From the cell containing the given text, extract its center point as [x, y] coordinate. 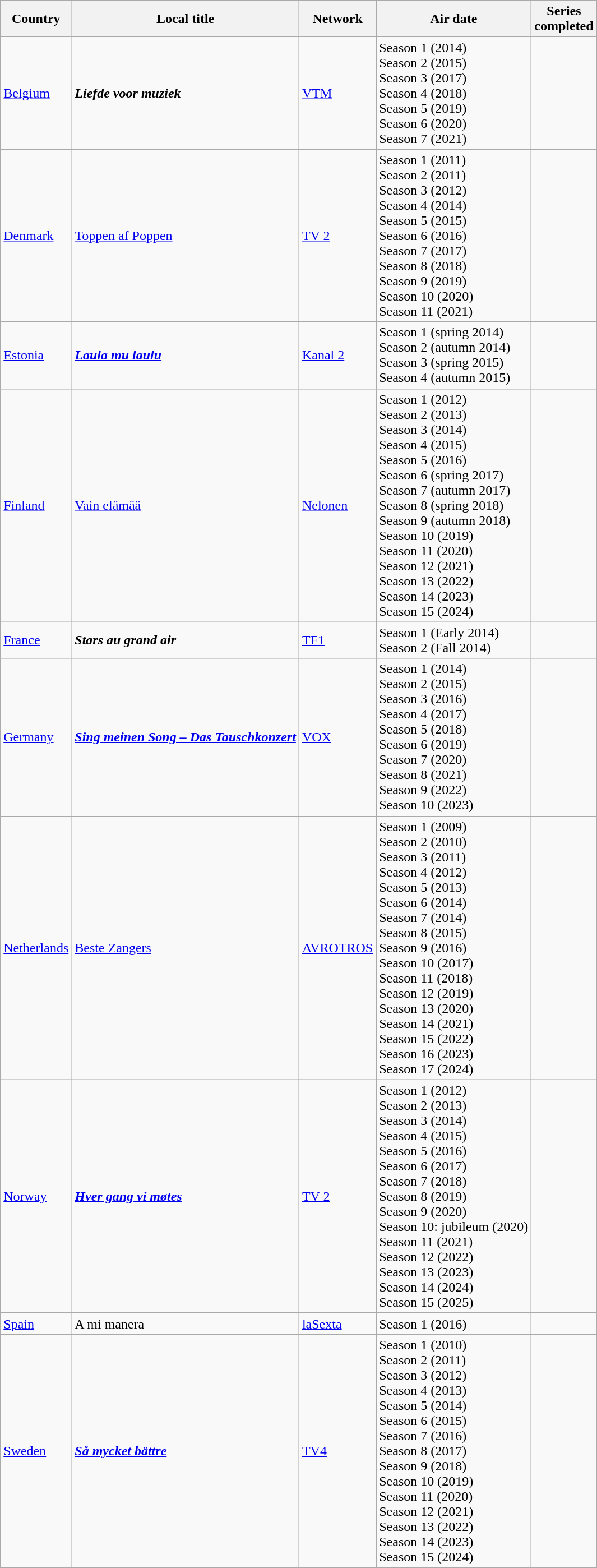
Nelonen [337, 505]
TV4 [337, 1451]
Season 1 (2016) [454, 1323]
Belgium [36, 93]
Estonia [36, 356]
Norway [36, 1196]
VTM [337, 93]
Local title [186, 19]
Germany [36, 737]
Country [36, 19]
TF1 [337, 640]
Sweden [36, 1451]
Vain elämää [186, 505]
VOX [337, 737]
Hver gang vi møtes [186, 1196]
Seriescompleted [564, 19]
Spain [36, 1323]
Season 1 (spring 2014)Season 2 (autumn 2014)Season 3 (spring 2015)Season 4 (autumn 2015) [454, 356]
AVROTROS [337, 948]
Toppen af Poppen [186, 236]
Season 1 (Early 2014)Season 2 (Fall 2014) [454, 640]
France [36, 640]
Så mycket bättre [186, 1451]
Air date [454, 19]
A mi manera [186, 1323]
Liefde voor muziek [186, 93]
Kanal 2 [337, 356]
Network [337, 19]
Denmark [36, 236]
laSexta [337, 1323]
Beste Zangers [186, 948]
Stars au grand air [186, 640]
Laula mu laulu [186, 356]
Netherlands [36, 948]
Season 1 (2014)Season 2 (2015)Season 3 (2017)Season 4 (2018)Season 5 (2019)Season 6 (2020)Season 7 (2021) [454, 93]
Finland [36, 505]
Sing meinen Song – Das Tauschkonzert [186, 737]
